Capture the cell that displays the provided text and extract its (X, Y) central coordinate. 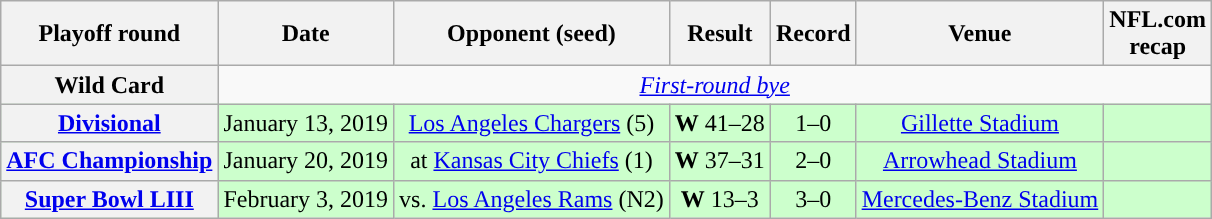
1–0 (813, 123)
Record (813, 34)
Divisional (110, 123)
W 13–3 (720, 199)
Super Bowl LIII (110, 199)
W 41–28 (720, 123)
First-round bye (715, 85)
January 20, 2019 (306, 161)
Playoff round (110, 34)
3–0 (813, 199)
Mercedes-Benz Stadium (980, 199)
January 13, 2019 (306, 123)
Wild Card (110, 85)
2–0 (813, 161)
NFL.comrecap (1158, 34)
W 37–31 (720, 161)
February 3, 2019 (306, 199)
Venue (980, 34)
Arrowhead Stadium (980, 161)
Los Angeles Chargers (5) (532, 123)
Result (720, 34)
Gillette Stadium (980, 123)
vs. Los Angeles Rams (N2) (532, 199)
AFC Championship (110, 161)
at Kansas City Chiefs (1) (532, 161)
Opponent (seed) (532, 34)
Date (306, 34)
